From the cell containing the given text, extract its center point as [X, Y] coordinate. 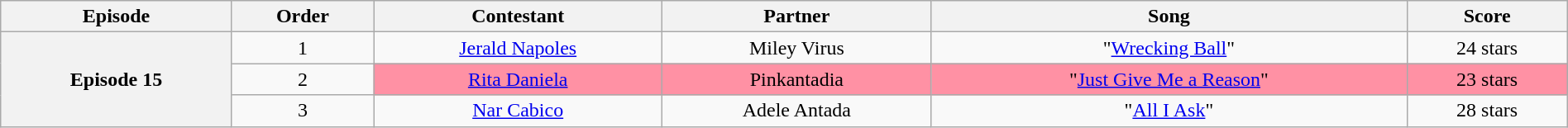
24 stars [1487, 48]
3 [303, 111]
23 stars [1487, 79]
"All I Ask" [1169, 111]
Partner [797, 17]
28 stars [1487, 111]
Contestant [518, 17]
"Just Give Me a Reason" [1169, 79]
Pinkantadia [797, 79]
Miley Virus [797, 48]
Episode [116, 17]
Order [303, 17]
Score [1487, 17]
1 [303, 48]
2 [303, 79]
Jerald Napoles [518, 48]
Nar Cabico [518, 111]
Rita Daniela [518, 79]
Adele Antada [797, 111]
Episode 15 [116, 79]
Song [1169, 17]
"Wrecking Ball" [1169, 48]
